Pinpoint the cell where the given text exists, returning its (X, Y) midpoint coordinate. 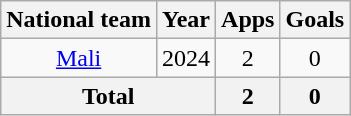
2024 (186, 58)
Mali (79, 58)
Goals (315, 20)
Year (186, 20)
Apps (248, 20)
Total (108, 96)
National team (79, 20)
